Return [X, Y] of the center of cell containing provided text 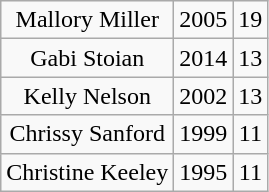
Mallory Miller [88, 20]
Kelly Nelson [88, 96]
Chrissy Sanford [88, 134]
19 [250, 20]
1995 [204, 172]
1999 [204, 134]
Gabi Stoian [88, 58]
Christine Keeley [88, 172]
2002 [204, 96]
2005 [204, 20]
2014 [204, 58]
